Search for the cell housing the specified text and yield its [X, Y] center coordinate. 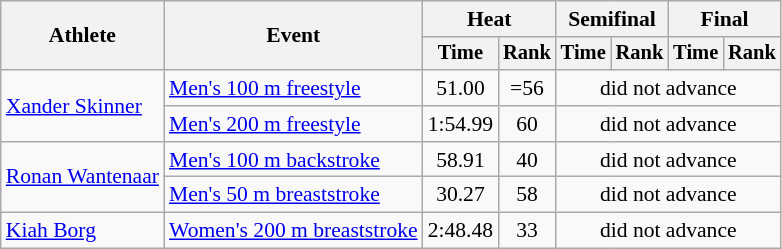
Athlete [82, 36]
Men's 200 m freestyle [294, 124]
1:54.99 [460, 124]
Men's 100 m backstroke [294, 160]
Women's 200 m breaststroke [294, 231]
=56 [527, 88]
40 [527, 160]
Men's 100 m freestyle [294, 88]
Ronan Wantenaar [82, 178]
Heat [490, 19]
58.91 [460, 160]
51.00 [460, 88]
Event [294, 36]
Men's 50 m breaststroke [294, 195]
Semifinal [612, 19]
2:48.48 [460, 231]
Final [724, 19]
30.27 [460, 195]
33 [527, 231]
58 [527, 195]
Xander Skinner [82, 106]
60 [527, 124]
Kiah Borg [82, 231]
